Scan for the cell matching the given text and deliver its (X, Y) coordinate at center. 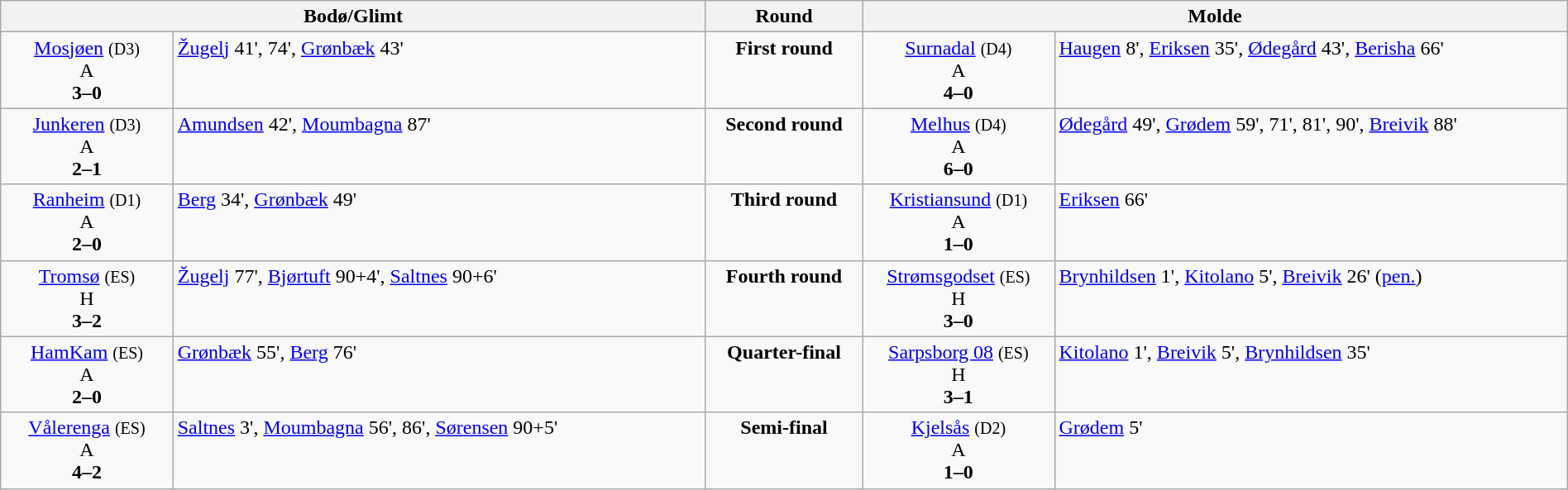
Grødem 5' (1311, 450)
HamKam (ES)A2–0 (87, 374)
Fourth round (784, 298)
Žugelj 41', 74', Grønbæk 43' (439, 70)
Ranheim (D1)A2–0 (87, 222)
Bodø/Glimt (354, 17)
Saltnes 3', Moumbagna 56', 86', Sørensen 90+5' (439, 450)
Brynhildsen 1', Kitolano 5', Breivik 26' (pen.) (1311, 298)
First round (784, 70)
Melhus (D4)A6–0 (958, 146)
Kitolano 1', Breivik 5', Brynhildsen 35' (1311, 374)
Tromsø (ES)H3–2 (87, 298)
Vålerenga (ES)A4–2 (87, 450)
Third round (784, 222)
Semi-final (784, 450)
Surnadal (D4)A4–0 (958, 70)
Ødegård 49', Grødem 59', 71', 81', 90', Breivik 88' (1311, 146)
Eriksen 66' (1311, 222)
Second round (784, 146)
Haugen 8', Eriksen 35', Ødegård 43', Berisha 66' (1311, 70)
Kjelsås (D2)A1–0 (958, 450)
Žugelj 77', Bjørtuft 90+4', Saltnes 90+6' (439, 298)
Berg 34', Grønbæk 49' (439, 222)
Mosjøen (D3)A3–0 (87, 70)
Quarter-final (784, 374)
Grønbæk 55', Berg 76' (439, 374)
Molde (1216, 17)
Sarpsborg 08 (ES)H3–1 (958, 374)
Amundsen 42', Moumbagna 87' (439, 146)
Round (784, 17)
Kristiansund (D1)A1–0 (958, 222)
Junkeren (D3)A2–1 (87, 146)
Strømsgodset (ES)H3–0 (958, 298)
